Locate the cell with the specified text and output its (X, Y) center coordinate. 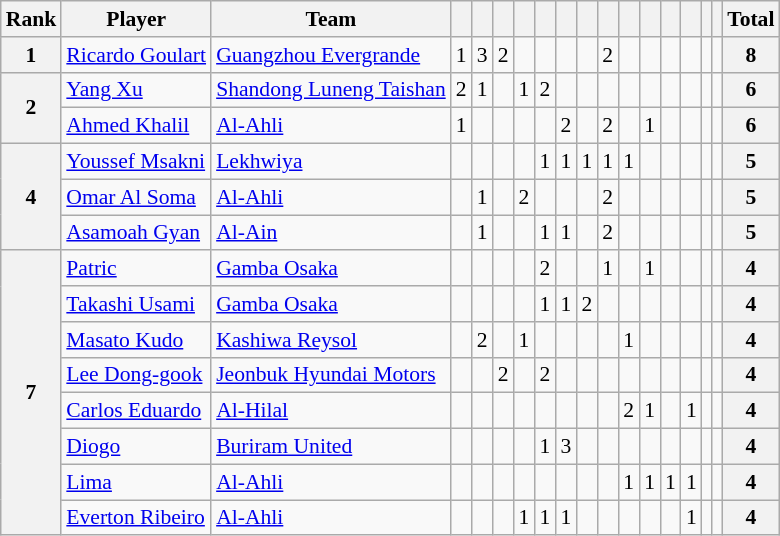
Al-Ain (331, 233)
Al-Hilal (331, 411)
Jeonbuk Hyundai Motors (331, 375)
Player (136, 19)
Everton Ribeiro (136, 518)
Lekhwiya (331, 162)
Ahmed Khalil (136, 126)
Total (750, 19)
Omar Al Soma (136, 197)
Masato Kudo (136, 340)
8 (750, 55)
Guangzhou Evergrande (331, 55)
Youssef Msakni (136, 162)
Team (331, 19)
Patric (136, 269)
Takashi Usami (136, 304)
Ricardo Goulart (136, 55)
Carlos Eduardo (136, 411)
7 (32, 394)
Lima (136, 482)
Rank (32, 19)
Yang Xu (136, 90)
Diogo (136, 447)
Lee Dong-gook (136, 375)
Buriram United (331, 447)
Kashiwa Reysol (331, 340)
Shandong Luneng Taishan (331, 90)
Asamoah Gyan (136, 233)
